Search for the cell housing the specified text and yield its (x, y) center coordinate. 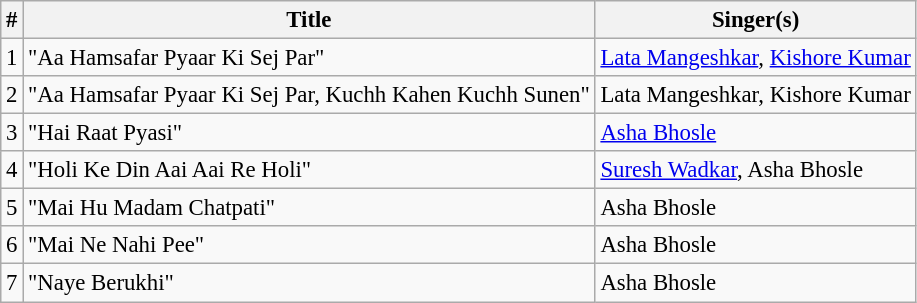
"Holi Ke Din Aai Aai Re Holi" (309, 170)
5 (12, 208)
"Naye Berukhi" (309, 283)
1 (12, 58)
6 (12, 245)
"Mai Ne Nahi Pee" (309, 245)
"Hai Raat Pyasi" (309, 133)
7 (12, 283)
# (12, 20)
2 (12, 95)
3 (12, 133)
4 (12, 170)
Suresh Wadkar, Asha Bhosle (756, 170)
"Mai Hu Madam Chatpati" (309, 208)
"Aa Hamsafar Pyaar Ki Sej Par, Kuchh Kahen Kuchh Sunen" (309, 95)
Title (309, 20)
Singer(s) (756, 20)
"Aa Hamsafar Pyaar Ki Sej Par" (309, 58)
